Identify which cell holds the provided text, then report its [X, Y] central coordinate. 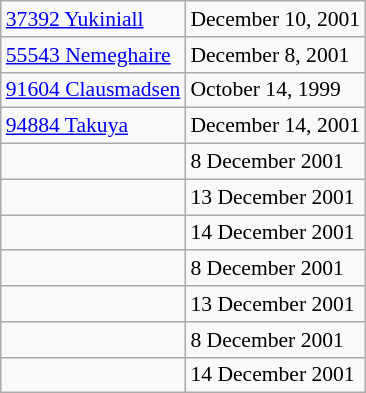
December 14, 2001 [275, 126]
55543 Nemeghaire [94, 55]
December 8, 2001 [275, 55]
December 10, 2001 [275, 19]
October 14, 1999 [275, 90]
91604 Clausmadsen [94, 90]
94884 Takuya [94, 126]
37392 Yukiniall [94, 19]
